Return the (x, y) coordinate for the center point of the cell that contains the specified text.  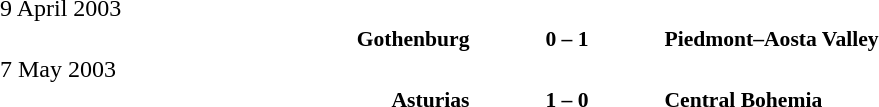
0 – 1 (566, 38)
